Determine the (x, y) coordinate at the center of the cell enclosing the given text.  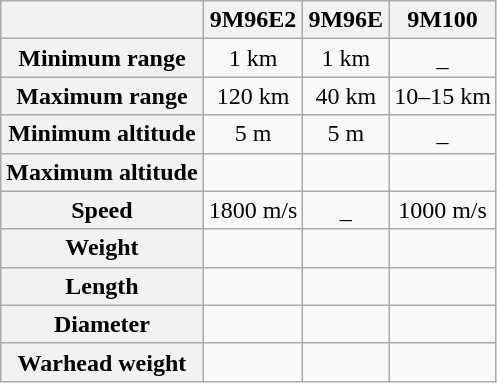
Weight (102, 248)
9M100 (443, 20)
9M96E (346, 20)
1800 m/s (253, 210)
Maximum altitude (102, 172)
9M96E2 (253, 20)
Speed (102, 210)
10–15 km (443, 96)
Diameter (102, 324)
Maximum range (102, 96)
Minimum altitude (102, 134)
Length (102, 286)
Warhead weight (102, 362)
40 km (346, 96)
1000 m/s (443, 210)
120 km (253, 96)
Minimum range (102, 58)
